Provide the (x, y) coordinate of the cell's center where the given text is located.  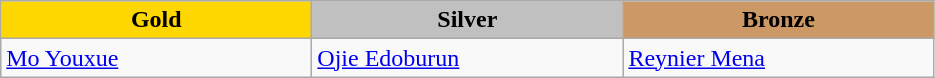
Ojie Edoburun (468, 58)
Silver (468, 20)
Reynier Mena (778, 58)
Mo Youxue (156, 58)
Gold (156, 20)
Bronze (778, 20)
